From the cell containing the given text, extract its center point as (x, y) coordinate. 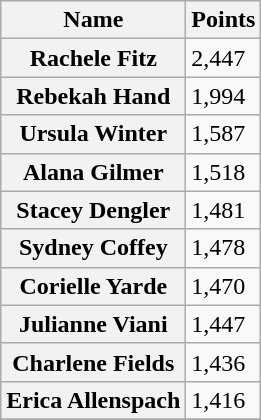
Alana Gilmer (94, 172)
1,447 (224, 324)
1,470 (224, 286)
1,587 (224, 134)
1,994 (224, 96)
1,436 (224, 362)
Sydney Coffey (94, 248)
2,447 (224, 58)
Points (224, 20)
1,481 (224, 210)
1,478 (224, 248)
Erica Allenspach (94, 400)
Rachele Fitz (94, 58)
Rebekah Hand (94, 96)
Charlene Fields (94, 362)
Name (94, 20)
1,416 (224, 400)
Stacey Dengler (94, 210)
1,518 (224, 172)
Julianne Viani (94, 324)
Ursula Winter (94, 134)
Corielle Yarde (94, 286)
